Return the [x, y] coordinate for the center point of the cell that contains the specified text.  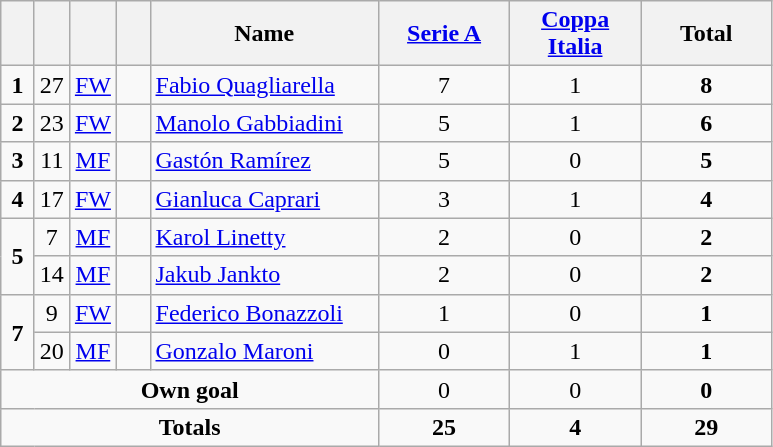
Serie A [444, 34]
Jakub Jankto [264, 275]
Own goal [190, 389]
Coppa Italia [576, 34]
11 [52, 161]
6 [706, 123]
Gianluca Caprari [264, 199]
Totals [190, 427]
Name [264, 34]
Gastón Ramírez [264, 161]
29 [706, 427]
Federico Bonazzoli [264, 313]
Manolo Gabbiadini [264, 123]
23 [52, 123]
17 [52, 199]
Karol Linetty [264, 237]
14 [52, 275]
9 [52, 313]
Fabio Quagliarella [264, 85]
20 [52, 351]
27 [52, 85]
Gonzalo Maroni [264, 351]
25 [444, 427]
Total [706, 34]
8 [706, 85]
